Capture the cell that displays the provided text and extract its [X, Y] central coordinate. 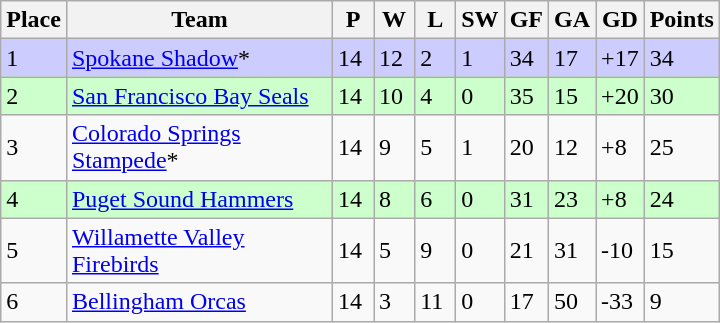
+17 [620, 58]
W [394, 20]
-10 [620, 250]
Puget Sound Hammers [199, 199]
Colorado Springs Stampede* [199, 148]
20 [526, 148]
GF [526, 20]
10 [394, 96]
Bellingham Orcas [199, 302]
P [354, 20]
Place [34, 20]
SW [480, 20]
San Francisco Bay Seals [199, 96]
Team [199, 20]
24 [682, 199]
Spokane Shadow* [199, 58]
11 [436, 302]
25 [682, 148]
23 [572, 199]
GA [572, 20]
Willamette Valley Firebirds [199, 250]
35 [526, 96]
L [436, 20]
8 [394, 199]
GD [620, 20]
Points [682, 20]
+20 [620, 96]
30 [682, 96]
-33 [620, 302]
50 [572, 302]
21 [526, 250]
